Identify which cell holds the provided text, then report its [X, Y] central coordinate. 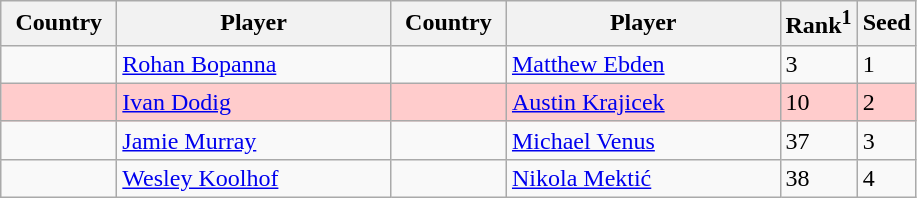
2 [886, 102]
Jamie Murray [254, 140]
1 [886, 64]
Michael Venus [643, 140]
Austin Krajicek [643, 102]
10 [818, 102]
38 [818, 178]
Ivan Dodig [254, 102]
Wesley Koolhof [254, 178]
4 [886, 178]
Seed [886, 24]
Matthew Ebden [643, 64]
37 [818, 140]
Rank1 [818, 24]
Rohan Bopanna [254, 64]
Nikola Mektić [643, 178]
